Search for the cell housing the specified text and yield its [X, Y] center coordinate. 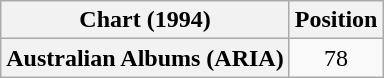
Chart (1994) [145, 20]
Australian Albums (ARIA) [145, 58]
Position [336, 20]
78 [336, 58]
